Search for the cell housing the specified text and yield its (x, y) center coordinate. 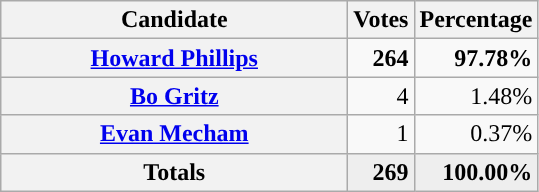
Percentage (476, 20)
97.78% (476, 58)
Howard Phillips (174, 58)
0.37% (476, 134)
Votes (381, 20)
Candidate (174, 20)
264 (381, 58)
1.48% (476, 96)
4 (381, 96)
100.00% (476, 172)
Bo Gritz (174, 96)
Totals (174, 172)
Evan Mecham (174, 134)
269 (381, 172)
1 (381, 134)
